Search for the cell housing the specified text and yield its (x, y) center coordinate. 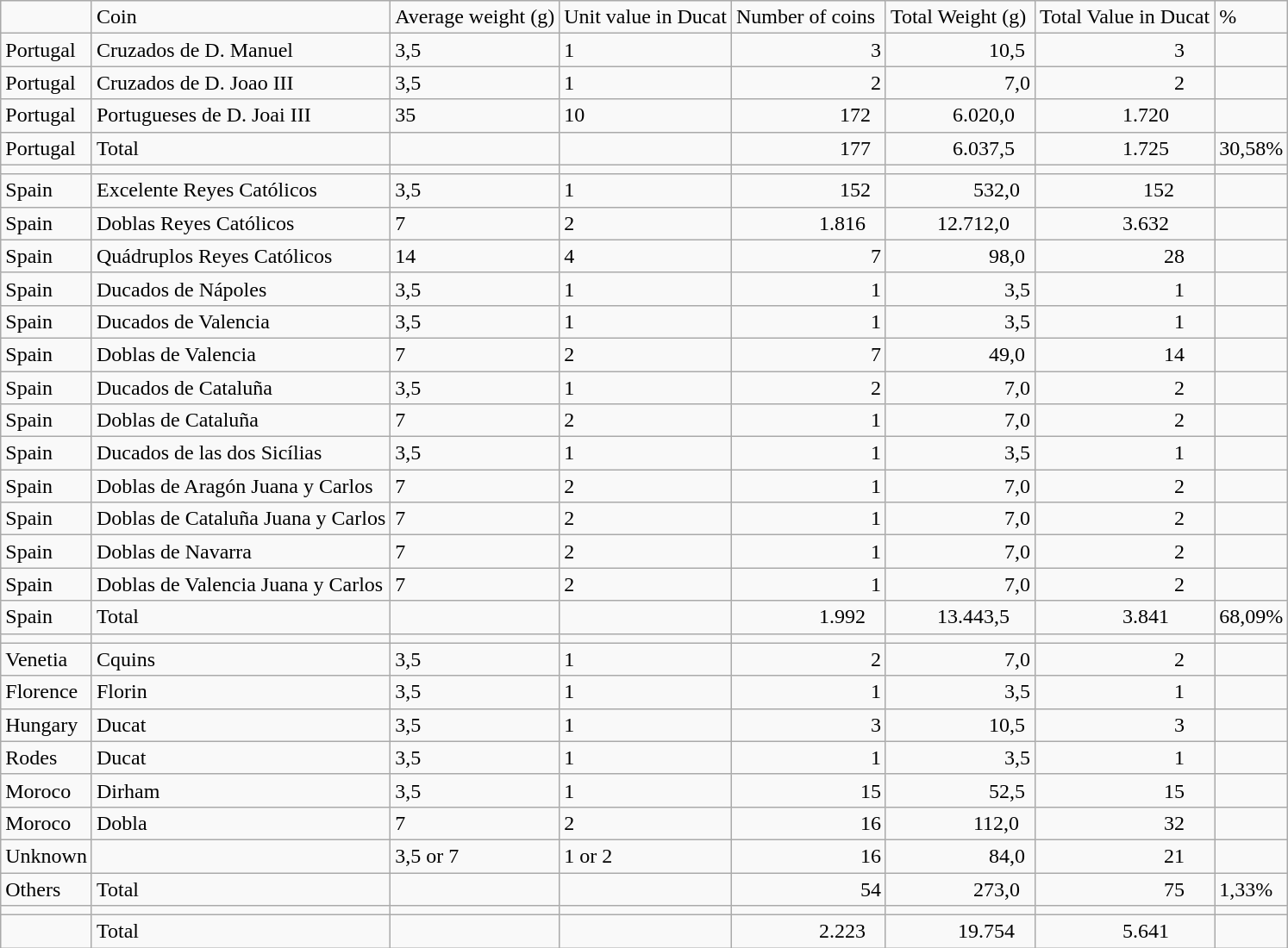
Cquins (241, 659)
19.754 (960, 932)
30,58% (1252, 148)
35 (475, 115)
% (1252, 17)
Excelente Reyes Católicos (241, 190)
32 (1124, 823)
Hungary (47, 725)
3.632 (1124, 223)
Coin (241, 17)
Dirham (241, 790)
532,0 (960, 190)
54 (809, 889)
Cruzados de D. Manuel (241, 50)
13.443,5 (960, 617)
1.992 (809, 617)
273,0 (960, 889)
5.641 (1124, 932)
Ducados de Nápoles (241, 289)
172 (809, 115)
Others (47, 889)
84,0 (960, 856)
49,0 (960, 354)
1.816 (809, 223)
Doblas de Navarra (241, 552)
Florin (241, 692)
Ducados de las dos Sicílias (241, 453)
Doblas de Cataluña Juana y Carlos (241, 519)
112,0 (960, 823)
Cruzados de D. Joao III (241, 83)
1.725 (1124, 148)
Quádruplos Reyes Católicos (241, 256)
Ducados de Valencia (241, 321)
6.020,0 (960, 115)
Total Value in Ducat (1124, 17)
4 (646, 256)
1.720 (1124, 115)
Doblas de Cataluña (241, 421)
Doblas de Valencia (241, 354)
Florence (47, 692)
Unknown (47, 856)
12.712,0 (960, 223)
6.037,5 (960, 148)
Number of coins (809, 17)
Ducados de Cataluña (241, 387)
Doblas de Valencia Juana y Carlos (241, 584)
Dobla (241, 823)
3.841 (1124, 617)
Doblas de Aragón Juana y Carlos (241, 486)
52,5 (960, 790)
98,0 (960, 256)
3,5 or 7 (475, 856)
68,09% (1252, 617)
Doblas Reyes Católicos (241, 223)
1 or 2 (646, 856)
177 (809, 148)
Unit value in Ducat (646, 17)
21 (1124, 856)
Venetia (47, 659)
Rodes (47, 758)
2.223 (809, 932)
Average weight (g) (475, 17)
75 (1124, 889)
Total Weight (g) (960, 17)
10 (646, 115)
1,33% (1252, 889)
28 (1124, 256)
Portugueses de D. Joai III (241, 115)
